Scan for the cell matching the given text and deliver its [x, y] coordinate at center. 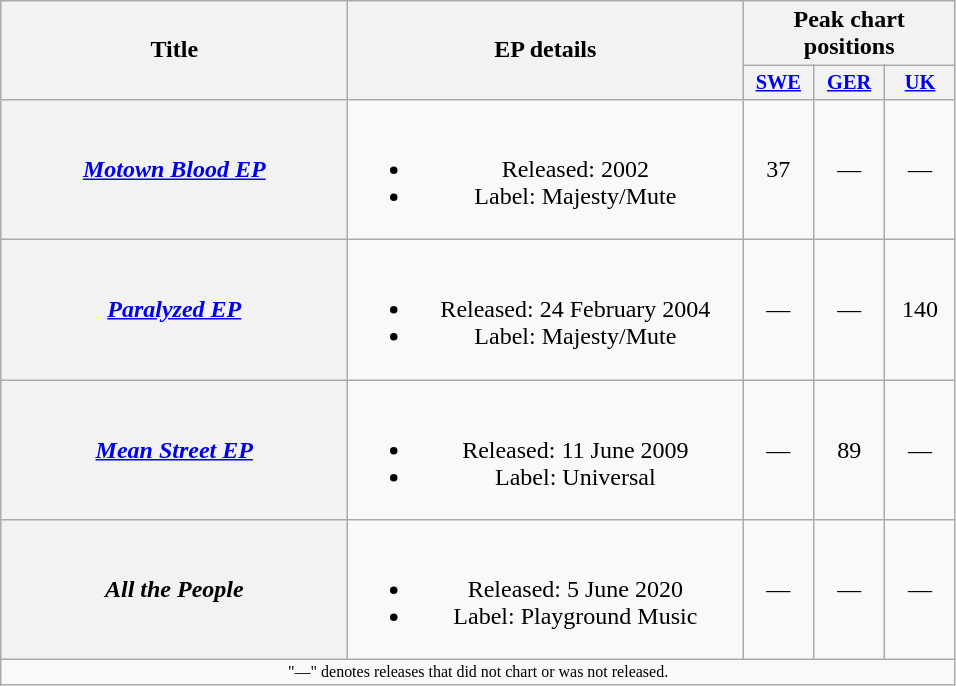
Paralyzed EP [174, 310]
EP details [546, 50]
Motown Blood EP [174, 169]
Released: 24 February 2004Label: Majesty/Mute [546, 310]
Released: 11 June 2009Label: Universal [546, 450]
89 [850, 450]
SWE [778, 83]
Peak chart positions [850, 34]
Title [174, 50]
37 [778, 169]
Mean Street EP [174, 450]
140 [920, 310]
UK [920, 83]
Released: 2002Label: Majesty/Mute [546, 169]
GER [850, 83]
Released: 5 June 2020Label: Playground Music [546, 590]
"—" denotes releases that did not chart or was not released. [478, 672]
All the People [174, 590]
